Capture the cell that displays the provided text and extract its (x, y) central coordinate. 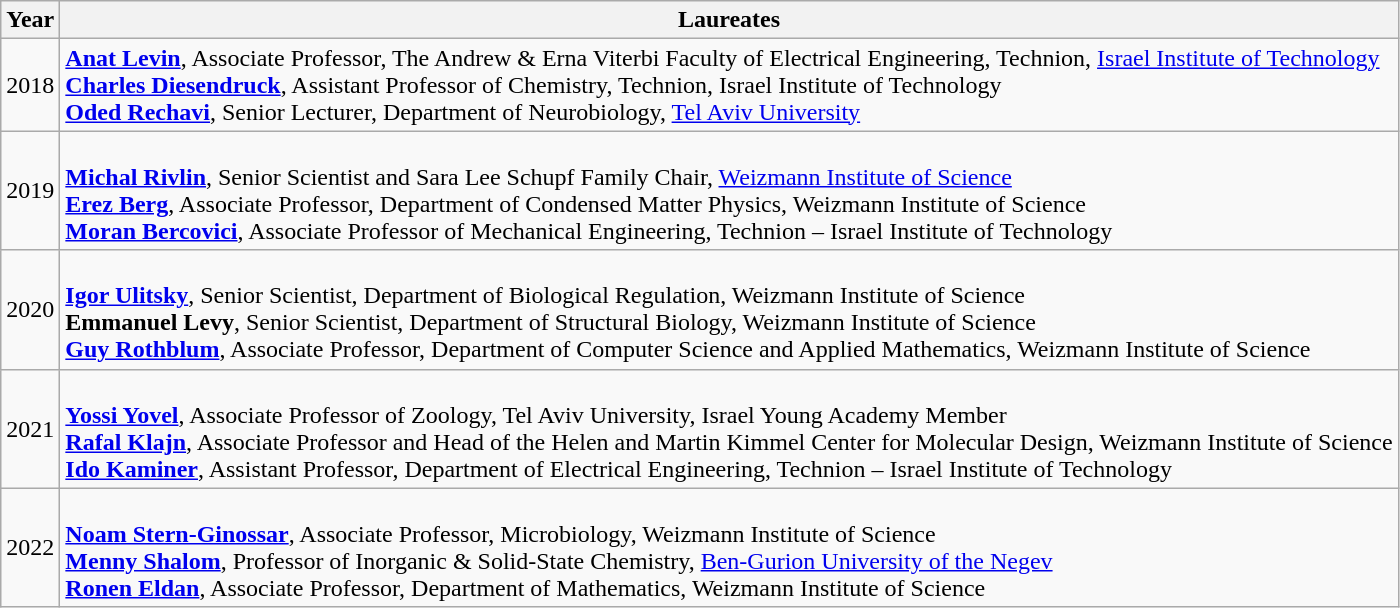
2018 (30, 85)
Year (30, 20)
Laureates (729, 20)
2020 (30, 310)
2021 (30, 428)
2022 (30, 548)
2019 (30, 190)
